Identify which cell holds the provided text, then report its [X, Y] central coordinate. 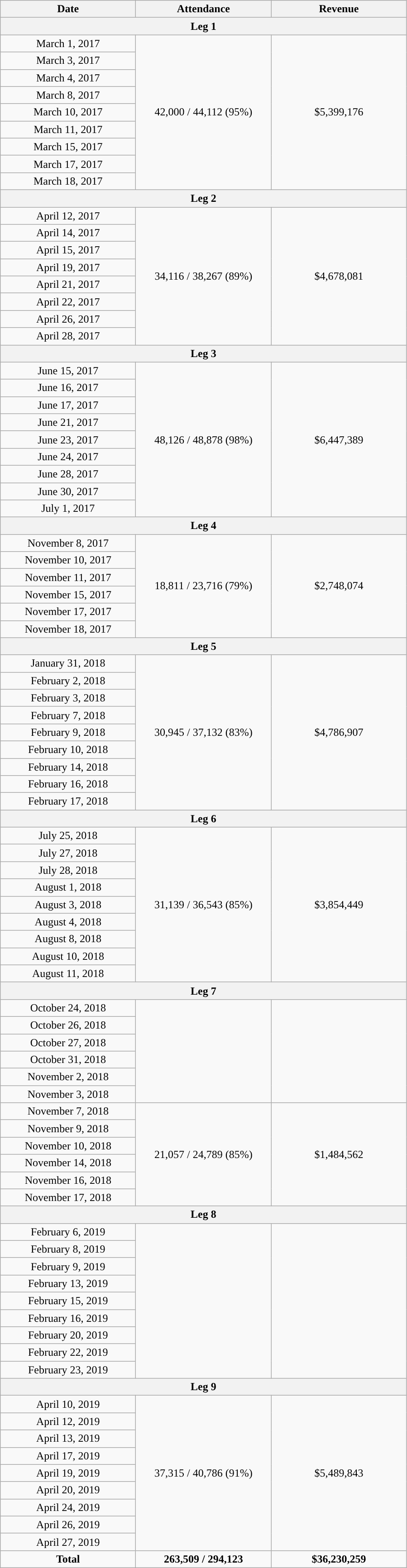
June 24, 2017 [68, 457]
April 24, 2019 [68, 1507]
April 13, 2019 [68, 1439]
November 17, 2018 [68, 1197]
April 27, 2019 [68, 1542]
April 21, 2017 [68, 285]
Leg 7 [204, 991]
263,509 / 294,123 [204, 1559]
37,315 / 40,786 (91%) [204, 1473]
March 11, 2017 [68, 129]
Leg 5 [204, 646]
June 16, 2017 [68, 388]
March 3, 2017 [68, 61]
February 6, 2019 [68, 1232]
48,126 / 48,878 (98%) [204, 440]
March 17, 2017 [68, 164]
March 10, 2017 [68, 112]
18,811 / 23,716 (79%) [204, 586]
42,000 / 44,112 (95%) [204, 112]
October 24, 2018 [68, 1008]
January 31, 2018 [68, 663]
June 28, 2017 [68, 474]
April 22, 2017 [68, 302]
April 12, 2019 [68, 1421]
November 17, 2017 [68, 612]
June 21, 2017 [68, 422]
Leg 2 [204, 198]
February 16, 2018 [68, 784]
June 17, 2017 [68, 405]
Attendance [204, 9]
April 19, 2019 [68, 1473]
June 15, 2017 [68, 371]
June 23, 2017 [68, 439]
November 7, 2018 [68, 1111]
Leg 1 [204, 26]
Leg 9 [204, 1387]
$36,230,259 [339, 1559]
Total [68, 1559]
February 3, 2018 [68, 698]
August 10, 2018 [68, 956]
July 28, 2018 [68, 870]
February 13, 2019 [68, 1283]
$5,399,176 [339, 112]
October 31, 2018 [68, 1060]
October 26, 2018 [68, 1025]
February 7, 2018 [68, 715]
February 17, 2018 [68, 801]
November 18, 2017 [68, 629]
$4,678,081 [339, 276]
November 16, 2018 [68, 1180]
July 27, 2018 [68, 853]
August 8, 2018 [68, 939]
April 19, 2017 [68, 267]
April 26, 2017 [68, 319]
June 30, 2017 [68, 491]
April 15, 2017 [68, 250]
31,139 / 36,543 (85%) [204, 905]
March 4, 2017 [68, 78]
November 14, 2018 [68, 1163]
July 25, 2018 [68, 836]
$4,786,907 [339, 732]
February 23, 2019 [68, 1370]
February 10, 2018 [68, 749]
30,945 / 37,132 (83%) [204, 732]
February 2, 2018 [68, 681]
November 10, 2017 [68, 560]
$3,854,449 [339, 905]
March 15, 2017 [68, 147]
April 12, 2017 [68, 216]
March 8, 2017 [68, 95]
April 14, 2017 [68, 233]
November 9, 2018 [68, 1129]
April 20, 2019 [68, 1490]
Leg 3 [204, 353]
$5,489,843 [339, 1473]
March 18, 2017 [68, 181]
Leg 8 [204, 1215]
February 9, 2019 [68, 1266]
August 1, 2018 [68, 887]
October 27, 2018 [68, 1042]
November 8, 2017 [68, 543]
Date [68, 9]
November 15, 2017 [68, 595]
November 10, 2018 [68, 1146]
August 3, 2018 [68, 905]
34,116 / 38,267 (89%) [204, 276]
21,057 / 24,789 (85%) [204, 1154]
February 14, 2018 [68, 767]
November 3, 2018 [68, 1094]
April 28, 2017 [68, 336]
April 17, 2019 [68, 1456]
February 15, 2019 [68, 1301]
$1,484,562 [339, 1154]
February 20, 2019 [68, 1335]
$2,748,074 [339, 586]
March 1, 2017 [68, 43]
August 4, 2018 [68, 922]
August 11, 2018 [68, 973]
February 9, 2018 [68, 732]
Leg 6 [204, 819]
November 11, 2017 [68, 577]
Leg 4 [204, 526]
February 16, 2019 [68, 1318]
April 26, 2019 [68, 1525]
April 10, 2019 [68, 1404]
July 1, 2017 [68, 509]
February 22, 2019 [68, 1353]
Revenue [339, 9]
February 8, 2019 [68, 1249]
$6,447,389 [339, 440]
November 2, 2018 [68, 1077]
